Output the (X, Y) coordinate of the center of the cell containing the given text.  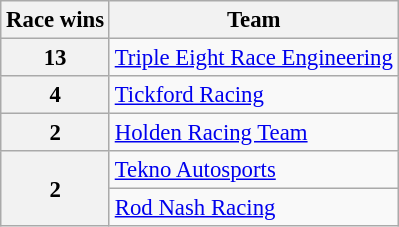
Tekno Autosports (254, 170)
13 (56, 58)
Holden Racing Team (254, 133)
Team (254, 20)
Triple Eight Race Engineering (254, 58)
Rod Nash Racing (254, 208)
Race wins (56, 20)
Tickford Racing (254, 95)
4 (56, 95)
